Provide the (X, Y) coordinate of the cell's center where the given text is located.  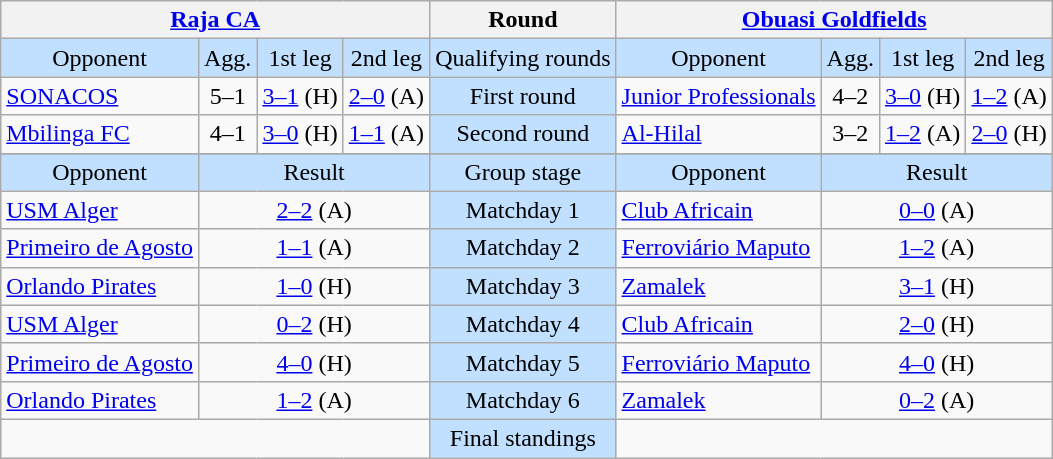
0–2 (A) (936, 400)
0–2 (H) (314, 324)
4–1 (227, 134)
Junior Professionals (718, 96)
0–0 (A) (936, 210)
Matchday 1 (523, 210)
Raja CA (216, 20)
2–0 (A) (386, 96)
Mbilinga FC (100, 134)
Al-Hilal (718, 134)
3–2 (850, 134)
2–2 (A) (314, 210)
Matchday 6 (523, 400)
Second round (523, 134)
Matchday 5 (523, 362)
Final standings (523, 438)
Matchday 3 (523, 286)
Group stage (523, 172)
SONACOS (100, 96)
Matchday 4 (523, 324)
Qualifying rounds (523, 58)
Round (523, 20)
First round (523, 96)
4–2 (850, 96)
5–1 (227, 96)
Obuasi Goldfields (834, 20)
1–0 (H) (314, 286)
Matchday 2 (523, 248)
